Return (X, Y) of the center of cell containing provided text 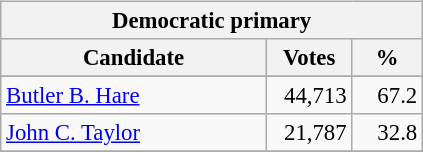
32.8 (388, 133)
John C. Taylor (134, 133)
Butler B. Hare (134, 96)
21,787 (309, 133)
Democratic primary (212, 21)
67.2 (388, 96)
Votes (309, 58)
44,713 (309, 96)
Candidate (134, 58)
% (388, 58)
